Capture the cell that displays the provided text and extract its (x, y) central coordinate. 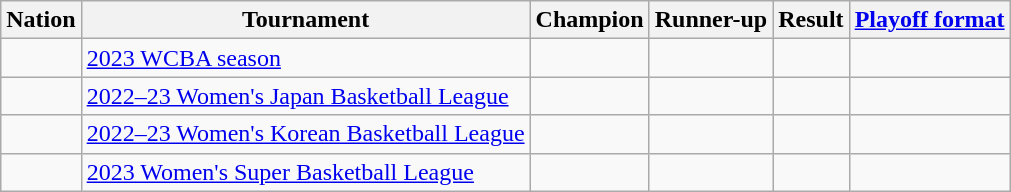
Playoff format (930, 20)
2022–23 Women's Korean Basketball League (306, 134)
Nation (41, 20)
Tournament (306, 20)
Champion (590, 20)
2023 Women's Super Basketball League (306, 172)
Result (811, 20)
2022–23 Women's Japan Basketball League (306, 96)
Runner-up (711, 20)
2023 WCBA season (306, 58)
